Provide the (X, Y) coordinate of the cell's center where the given text is located.  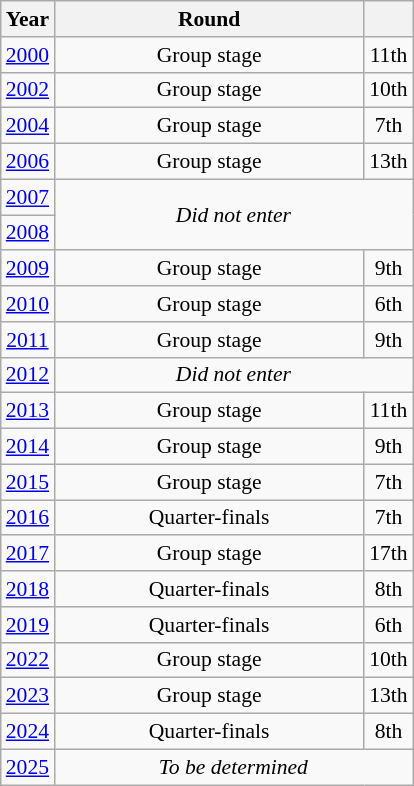
2024 (28, 732)
2009 (28, 269)
2010 (28, 304)
2019 (28, 625)
2016 (28, 518)
2022 (28, 660)
2017 (28, 554)
2015 (28, 482)
2025 (28, 767)
2014 (28, 447)
2013 (28, 411)
2008 (28, 233)
Round (209, 19)
2018 (28, 589)
2006 (28, 162)
To be determined (234, 767)
Year (28, 19)
2012 (28, 375)
17th (388, 554)
2007 (28, 197)
2002 (28, 90)
2011 (28, 340)
2023 (28, 696)
2000 (28, 55)
2004 (28, 126)
